Provide the (x, y) coordinate of the cell's center where the given text is located.  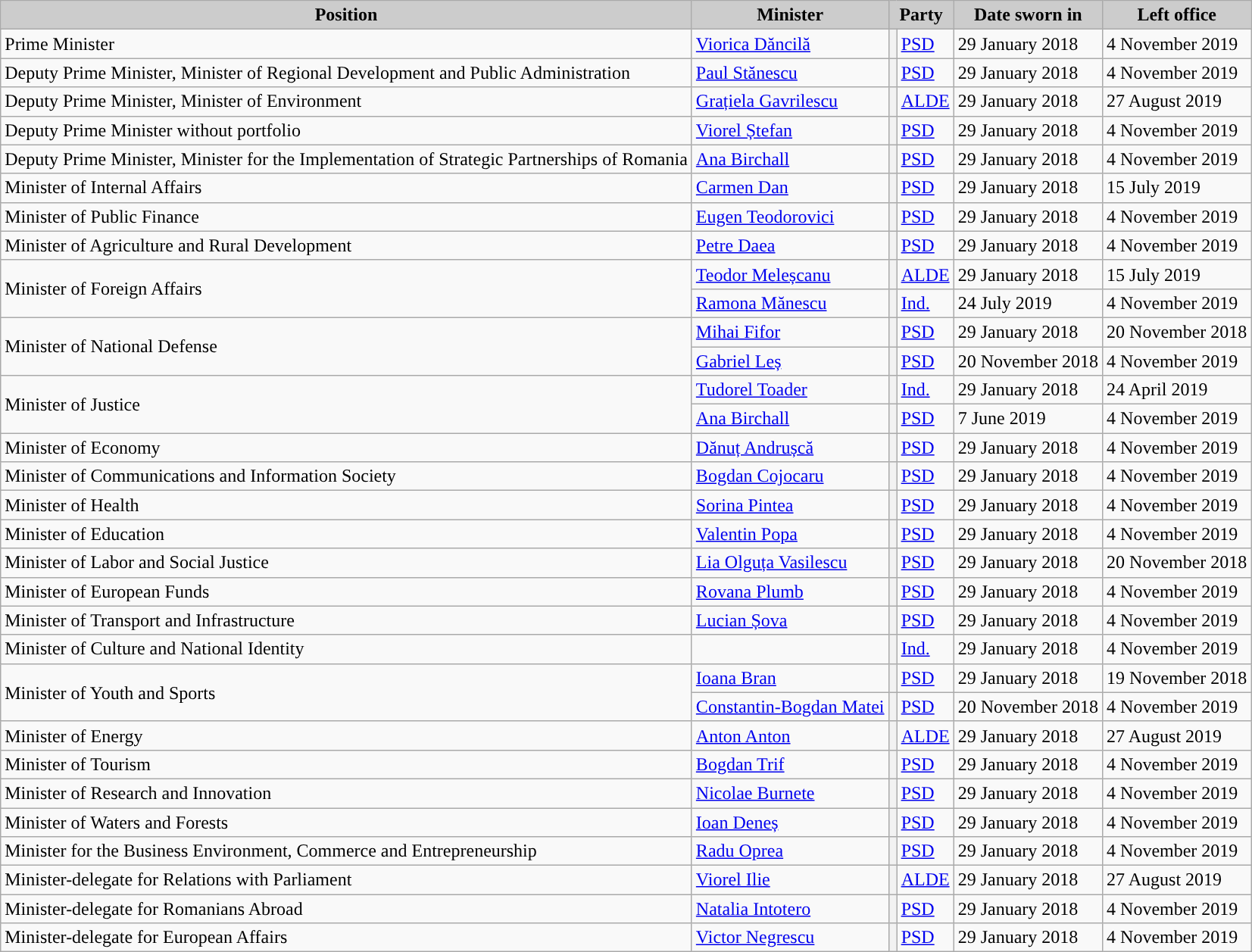
Minister of National Defense (347, 346)
Minister of Communications and Information Society (347, 476)
Sorina Pintea (790, 505)
Gabriel Leș (790, 361)
Paul Stănescu (790, 73)
Minister of Energy (347, 735)
Minister of Culture and National Identity (347, 649)
Prime Minister (347, 44)
Minister of Economy (347, 448)
Minister of European Funds (347, 591)
Dănuț Andrușcă (790, 448)
Bogdan Cojocaru (790, 476)
Minister of Youth and Sports (347, 692)
24 July 2019 (1028, 303)
Left office (1177, 15)
Minister of Education (347, 534)
Minister (790, 15)
Ramona Mănescu (790, 303)
Constantin-Bogdan Matei (790, 707)
Minister of Labor and Social Justice (347, 563)
Teodor Meleșcanu (790, 274)
Ioan Deneș (790, 822)
Bogdan Trif (790, 764)
Nicolae Burnete (790, 793)
Minister-delegate for Relations with Parliament (347, 880)
Date sworn in (1028, 15)
24 April 2019 (1177, 390)
Lucian Șova (790, 620)
Minister of Public Finance (347, 217)
Minister of Internal Affairs (347, 188)
Minister of Research and Innovation (347, 793)
Deputy Prime Minister, Minister of Environment (347, 101)
7 June 2019 (1028, 419)
Grațiela Gavrilescu (790, 101)
Natalia Intotero (790, 909)
Lia Olguța Vasilescu (790, 563)
Viorel Ștefan (790, 130)
Position (347, 15)
Anton Anton (790, 735)
Ioana Bran (790, 678)
Minister of Foreign Affairs (347, 289)
Tudorel Toader (790, 390)
Viorica Dăncilă (790, 44)
Minister of Tourism (347, 764)
Viorel Ilie (790, 880)
Petre Daea (790, 245)
Radu Oprea (790, 851)
Minister-delegate for Romanians Abroad (347, 909)
Minister of Waters and Forests (347, 822)
Eugen Teodorovici (790, 217)
Rovana Plumb (790, 591)
Deputy Prime Minister without portfolio (347, 130)
Carmen Dan (790, 188)
Party (921, 15)
Deputy Prime Minister, Minister of Regional Development and Public Administration (347, 73)
Valentin Popa (790, 534)
Minister-delegate for European Affairs (347, 938)
Minister of Agriculture and Rural Development (347, 245)
19 November 2018 (1177, 678)
Mihai Fifor (790, 332)
Minister of Justice (347, 404)
Minister for the Business Environment, Commerce and Entrepreneurship (347, 851)
Deputy Prime Minister, Minister for the Implementation of Strategic Partnerships of Romania (347, 159)
Victor Negrescu (790, 938)
Minister of Health (347, 505)
Minister of Transport and Infrastructure (347, 620)
